Determine the [X, Y] coordinate at the center of the cell enclosing the given text.  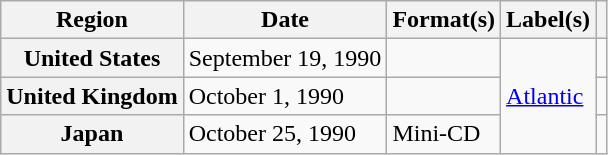
October 1, 1990 [285, 96]
Format(s) [444, 20]
Region [92, 20]
Japan [92, 134]
Label(s) [548, 20]
September 19, 1990 [285, 58]
Atlantic [548, 96]
Date [285, 20]
United States [92, 58]
Mini-CD [444, 134]
United Kingdom [92, 96]
October 25, 1990 [285, 134]
